Pinpoint the cell where the given text exists, returning its (x, y) midpoint coordinate. 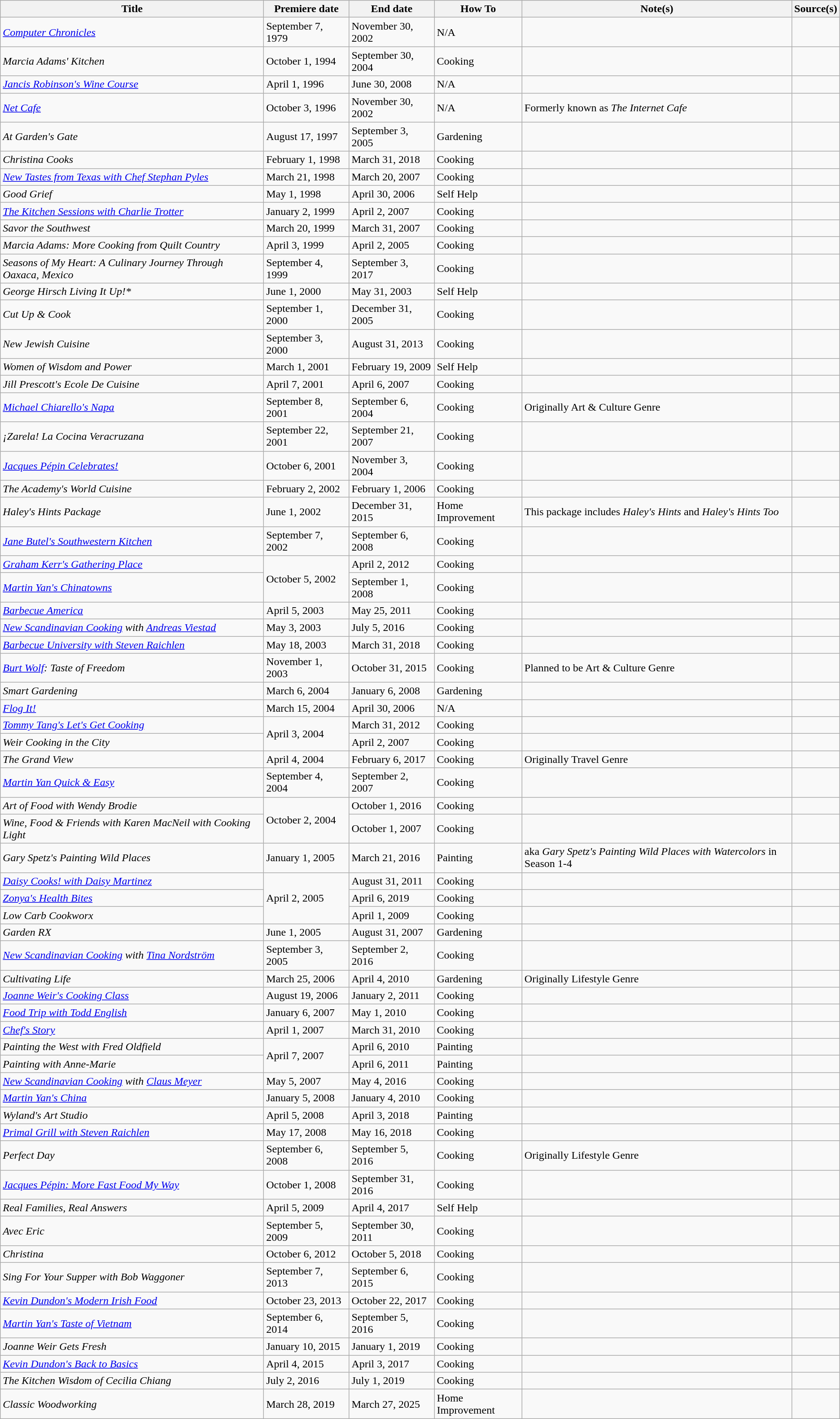
April 3, 2018 (392, 1115)
New Scandinavian Cooking with Tina Nordström (132, 955)
September 22, 2001 (306, 436)
Title (132, 9)
October 5, 2018 (392, 1254)
Marcia Adams: More Cooking from Quilt Country (132, 245)
Seasons of My Heart: A Culinary Journey Through Oaxaca, Mexico (132, 268)
Barbecue University with Steven Raichlen (132, 645)
January 6, 2007 (306, 1013)
Burt Wolf: Taste of Freedom (132, 668)
November 1, 2003 (306, 668)
March 31, 2012 (392, 725)
July 2, 2016 (306, 1381)
Christina Cooks (132, 160)
September 6, 2015 (392, 1277)
Real Families, Real Answers (132, 1208)
Gary Spetz's Painting Wild Places (132, 858)
March 15, 2004 (306, 708)
Martin Yan Quick & Easy (132, 783)
April 5, 2003 (306, 610)
January 4, 2010 (392, 1098)
March 20, 2007 (392, 177)
Classic Woodworking (132, 1404)
January 1, 2019 (392, 1347)
The Kitchen Wisdom of Cecilia Chiang (132, 1381)
New Tastes from Texas with Chef Stephan Pyles (132, 177)
The Grand View (132, 759)
January 6, 2008 (392, 691)
Cultivating Life (132, 979)
Kevin Dundon's Modern Irish Food (132, 1300)
April 7, 2007 (306, 1055)
February 6, 2017 (392, 759)
Low Carb Cookworx (132, 915)
January 5, 2008 (306, 1098)
September 30, 2004 (392, 61)
October 6, 2012 (306, 1254)
October 2, 2004 (306, 820)
April 4, 2010 (392, 979)
Martin Yan's Taste of Vietnam (132, 1324)
September 6, 2014 (306, 1324)
April 1, 2009 (392, 915)
Painting with Anne-Marie (132, 1064)
Computer Chronicles (132, 32)
February 2, 2002 (306, 489)
Marcia Adams' Kitchen (132, 61)
November 3, 2004 (392, 466)
June 1, 2002 (306, 512)
May 25, 2011 (392, 610)
Premiere date (306, 9)
October 22, 2017 (392, 1300)
September 21, 2007 (392, 436)
New Scandinavian Cooking with Andreas Viestad (132, 627)
February 19, 2009 (392, 367)
June 1, 2000 (306, 292)
March 21, 1998 (306, 177)
The Kitchen Sessions with Charlie Trotter (132, 211)
Christina (132, 1254)
Food Trip with Todd English (132, 1013)
April 6, 2019 (392, 898)
October 1, 2008 (306, 1185)
September 6, 2004 (392, 407)
August 31, 2007 (392, 932)
May 3, 2003 (306, 627)
April 4, 2004 (306, 759)
March 6, 2004 (306, 691)
April 5, 2009 (306, 1208)
May 18, 2003 (306, 645)
New Scandinavian Cooking with Claus Meyer (132, 1081)
Garden RX (132, 932)
Martin Yan's China (132, 1098)
This package includes Haley's Hints and Haley's Hints Too (657, 512)
April 6, 2007 (392, 384)
September 7, 2002 (306, 541)
May 31, 2003 (392, 292)
Primal Grill with Steven Raichlen (132, 1132)
March 1, 2001 (306, 367)
George Hirsch Living It Up!* (132, 292)
Note(s) (657, 9)
April 3, 2017 (392, 1364)
October 3, 1996 (306, 108)
Chef's Story (132, 1030)
September 3, 2017 (392, 268)
January 10, 2015 (306, 1347)
September 30, 2011 (392, 1231)
May 5, 2007 (306, 1081)
Source(s) (816, 9)
February 1, 2006 (392, 489)
Originally Travel Genre (657, 759)
Good Grief (132, 194)
Wyland's Art Studio (132, 1115)
March 31, 2007 (392, 228)
Joanne Weir's Cooking Class (132, 996)
Jacques Pépin: More Fast Food My Way (132, 1185)
Savor the Southwest (132, 228)
Originally Art & Culture Genre (657, 407)
June 1, 2005 (306, 932)
Flog It! (132, 708)
January 2, 1999 (306, 211)
September 5, 2009 (306, 1231)
September 8, 2001 (306, 407)
October 1, 1994 (306, 61)
June 30, 2008 (392, 84)
August 31, 2013 (392, 344)
October 23, 2013 (306, 1300)
September 4, 2004 (306, 783)
April 3, 2004 (306, 734)
The Academy's World Cuisine (132, 489)
August 17, 1997 (306, 136)
July 5, 2016 (392, 627)
Art of Food with Wendy Brodie (132, 806)
April 5, 2008 (306, 1115)
September 7, 2013 (306, 1277)
At Garden's Gate (132, 136)
March 20, 1999 (306, 228)
Joanne Weir Gets Fresh (132, 1347)
October 5, 2002 (306, 579)
May 4, 2016 (392, 1081)
Sing For Your Supper with Bob Waggoner (132, 1277)
April 4, 2015 (306, 1364)
April 1, 2007 (306, 1030)
April 2, 2012 (392, 564)
April 4, 2017 (392, 1208)
August 19, 2006 (306, 996)
End date (392, 9)
March 28, 2019 (306, 1404)
September 7, 1979 (306, 32)
Graham Kerr's Gathering Place (132, 564)
April 1, 1996 (306, 84)
Women of Wisdom and Power (132, 367)
How To (478, 9)
New Jewish Cuisine (132, 344)
Jane Butel's Southwestern Kitchen (132, 541)
September 2, 2007 (392, 783)
September 2, 2016 (392, 955)
Planned to be Art & Culture Genre (657, 668)
October 6, 2001 (306, 466)
April 6, 2010 (392, 1047)
Formerly known as The Internet Cafe (657, 108)
January 2, 2011 (392, 996)
Jacques Pépin Celebrates! (132, 466)
October 1, 2007 (392, 828)
Wine, Food & Friends with Karen MacNeil with Cooking Light (132, 828)
Perfect Day (132, 1155)
Tommy Tang's Let's Get Cooking (132, 725)
September 31, 2016 (392, 1185)
Weir Cooking in the City (132, 742)
March 21, 2016 (392, 858)
Daisy Cooks! with Daisy Martinez (132, 881)
December 31, 2015 (392, 512)
March 27, 2025 (392, 1404)
May 16, 2018 (392, 1132)
aka Gary Spetz's Painting Wild Places with Watercolors in Season 1-4 (657, 858)
Cut Up & Cook (132, 315)
Jill Prescott's Ecole De Cuisine (132, 384)
Avec Eric (132, 1231)
Smart Gardening (132, 691)
April 7, 2001 (306, 384)
September 1, 2008 (392, 587)
Haley's Hints Package (132, 512)
October 31, 2015 (392, 668)
April 6, 2011 (392, 1064)
Net Cafe (132, 108)
August 31, 2011 (392, 881)
January 1, 2005 (306, 858)
May 1, 1998 (306, 194)
Kevin Dundon's Back to Basics (132, 1364)
May 17, 2008 (306, 1132)
July 1, 2019 (392, 1381)
February 1, 1998 (306, 160)
March 31, 2010 (392, 1030)
September 3, 2000 (306, 344)
Barbecue America (132, 610)
September 4, 1999 (306, 268)
March 25, 2006 (306, 979)
Martin Yan's Chinatowns (132, 587)
April 3, 1999 (306, 245)
Michael Chiarello's Napa (132, 407)
Zonya's Health Bites (132, 898)
Jancis Robinson's Wine Course (132, 84)
September 1, 2000 (306, 315)
Painting the West with Fred Oldfield (132, 1047)
December 31, 2005 (392, 315)
October 1, 2016 (392, 806)
¡Zarela! La Cocina Veracruzana (132, 436)
May 1, 2010 (392, 1013)
